Determine the (X, Y) coordinate at the center of the cell enclosing the given text.  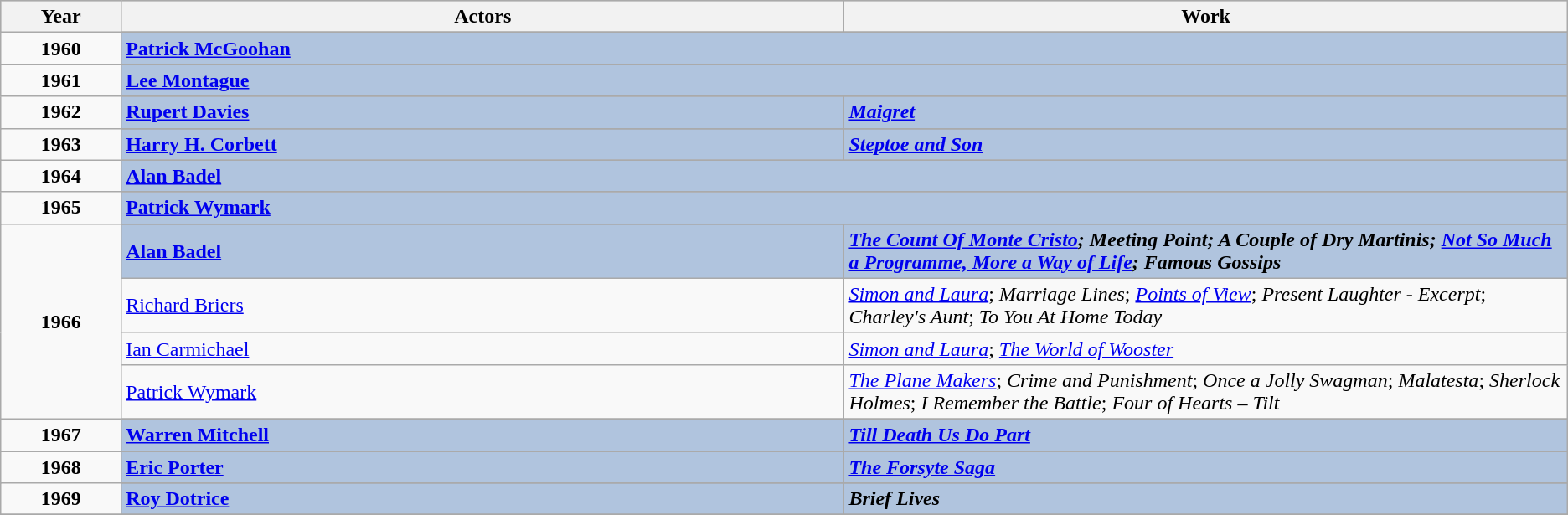
1968 (61, 466)
1969 (61, 499)
1965 (61, 208)
Roy Dotrice (482, 499)
Harry H. Corbett (482, 144)
1962 (61, 112)
The Count Of Monte Cristo; Meeting Point; A Couple of Dry Martinis; Not So Much a Programme, More a Way of Life; Famous Gossips (1206, 251)
1960 (61, 49)
Steptoe and Son (1206, 144)
1961 (61, 80)
1966 (61, 322)
Work (1206, 17)
Till Death Us Do Part (1206, 435)
Brief Lives (1206, 499)
Maigret (1206, 112)
Eric Porter (482, 466)
Richard Briers (482, 305)
Simon and Laura; Marriage Lines; Points of View; Present Laughter - Excerpt; Charley's Aunt; To You At Home Today (1206, 305)
1964 (61, 176)
Ian Carmichael (482, 348)
Actors (482, 17)
Year (61, 17)
Warren Mitchell (482, 435)
Patrick McGoohan (844, 49)
1963 (61, 144)
1967 (61, 435)
The Forsyte Saga (1206, 466)
Simon and Laura; The World of Wooster (1206, 348)
The Plane Makers; Crime and Punishment; Once a Jolly Swagman; Malatesta; Sherlock Holmes; I Remember the Battle; Four of Hearts – Tilt (1206, 392)
Rupert Davies (482, 112)
Lee Montague (844, 80)
